Return (X, Y) of the center of cell containing provided text 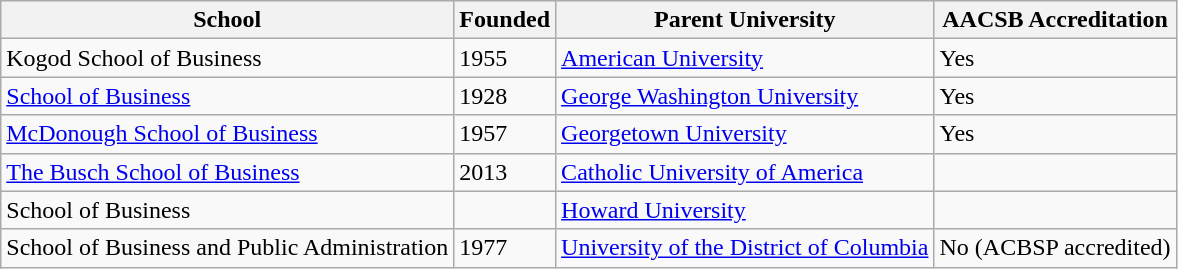
University of the District of Columbia (745, 248)
AACSB Accreditation (1055, 20)
1977 (505, 248)
No (ACBSP accredited) (1055, 248)
Parent University (745, 20)
George Washington University (745, 96)
Kogod School of Business (228, 58)
Catholic University of America (745, 172)
1957 (505, 134)
1928 (505, 96)
2013 (505, 172)
American University (745, 58)
The Busch School of Business (228, 172)
1955 (505, 58)
Howard University (745, 210)
Founded (505, 20)
Georgetown University (745, 134)
School (228, 20)
School of Business and Public Administration (228, 248)
McDonough School of Business (228, 134)
